Return the [x, y] coordinate for the center point of the cell that contains the specified text.  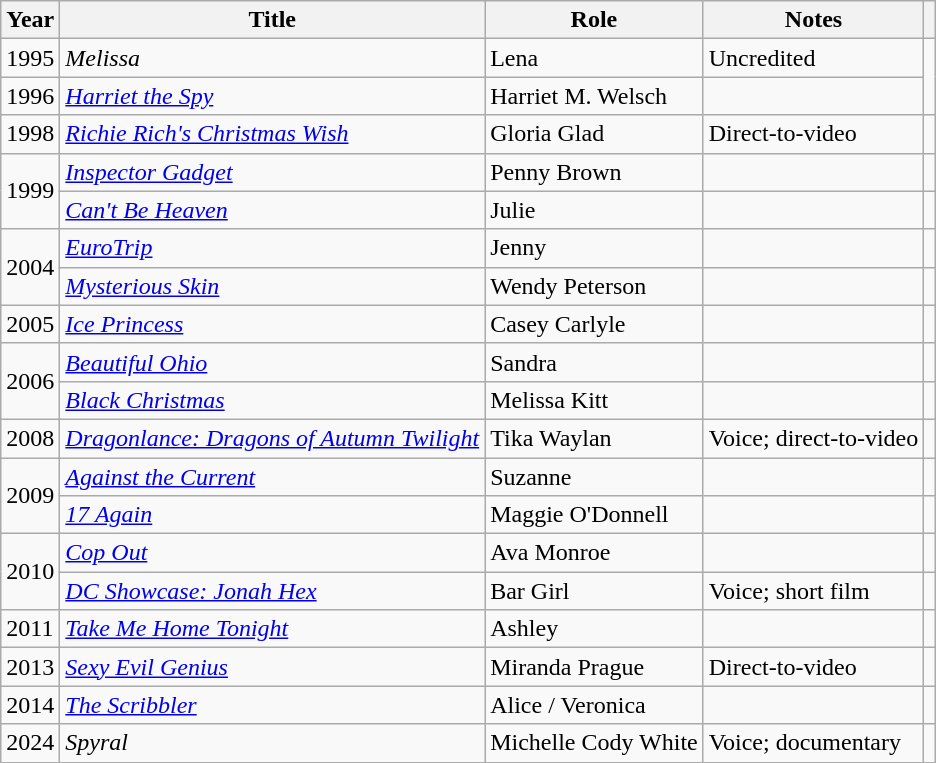
Casey Carlyle [594, 324]
1996 [30, 96]
Role [594, 20]
Melissa Kitt [594, 400]
Harriet M. Welsch [594, 96]
Against the Current [272, 477]
Uncredited [814, 58]
Dragonlance: Dragons of Autumn Twilight [272, 438]
Cop Out [272, 553]
1995 [30, 58]
Black Christmas [272, 400]
Suzanne [594, 477]
Lena [594, 58]
2011 [30, 629]
Voice; documentary [814, 743]
EuroTrip [272, 248]
Inspector Gadget [272, 172]
Ice Princess [272, 324]
The Scribbler [272, 705]
Sexy Evil Genius [272, 667]
17 Again [272, 515]
DC Showcase: Jonah Hex [272, 591]
Ashley [594, 629]
Voice; short film [814, 591]
Notes [814, 20]
2009 [30, 496]
Alice / Veronica [594, 705]
1999 [30, 191]
Ava Monroe [594, 553]
Jenny [594, 248]
1998 [30, 134]
Maggie O'Donnell [594, 515]
Tika Waylan [594, 438]
2024 [30, 743]
Julie [594, 210]
Title [272, 20]
Wendy Peterson [594, 286]
Mysterious Skin [272, 286]
2005 [30, 324]
Gloria Glad [594, 134]
Beautiful Ohio [272, 362]
2014 [30, 705]
2006 [30, 381]
Penny Brown [594, 172]
Bar Girl [594, 591]
Richie Rich's Christmas Wish [272, 134]
Melissa [272, 58]
Harriet the Spy [272, 96]
Michelle Cody White [594, 743]
Sandra [594, 362]
Miranda Prague [594, 667]
Spyral [272, 743]
Can't Be Heaven [272, 210]
2013 [30, 667]
Take Me Home Tonight [272, 629]
Year [30, 20]
2004 [30, 267]
2010 [30, 572]
2008 [30, 438]
Voice; direct-to-video [814, 438]
